Determine the [x, y] coordinate at the center of the cell enclosing the given text.  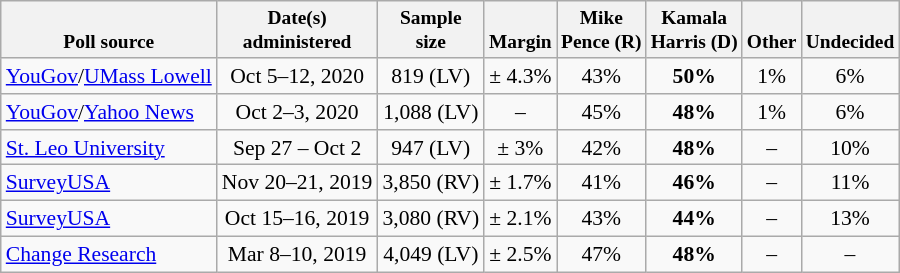
819 (LV) [430, 76]
± 3% [520, 148]
44% [694, 219]
MikePence (R) [601, 30]
Sep 27 – Oct 2 [298, 148]
41% [601, 183]
Oct 15–16, 2019 [298, 219]
10% [850, 148]
13% [850, 219]
50% [694, 76]
YouGov/UMass Lowell [109, 76]
Oct 2–3, 2020 [298, 112]
Date(s)administered [298, 30]
± 2.5% [520, 254]
Margin [520, 30]
KamalaHarris (D) [694, 30]
Poll source [109, 30]
Mar 8–10, 2019 [298, 254]
45% [601, 112]
Samplesize [430, 30]
± 1.7% [520, 183]
Other [772, 30]
St. Leo University [109, 148]
3,080 (RV) [430, 219]
11% [850, 183]
3,850 (RV) [430, 183]
4,049 (LV) [430, 254]
Undecided [850, 30]
42% [601, 148]
Oct 5–12, 2020 [298, 76]
± 2.1% [520, 219]
Nov 20–21, 2019 [298, 183]
47% [601, 254]
± 4.3% [520, 76]
1,088 (LV) [430, 112]
YouGov/Yahoo News [109, 112]
46% [694, 183]
Change Research [109, 254]
947 (LV) [430, 148]
